Detect which cell encompasses the target text, then output its [x, y] center coordinate. 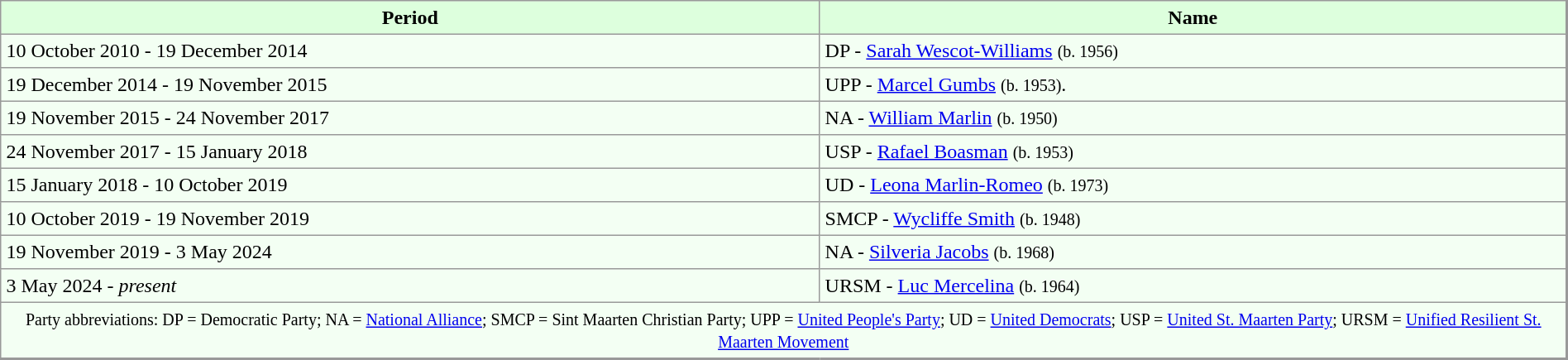
USP - Rafael Boasman (b. 1953) [1193, 151]
19 November 2015 - 24 November 2017 [410, 118]
10 October 2010 - 19 December 2014 [410, 50]
NA - William Marlin (b. 1950) [1193, 118]
NA - Silveria Jacobs (b. 1968) [1193, 252]
24 November 2017 - 15 January 2018 [410, 151]
Period [410, 17]
URSM - Luc Mercelina (b. 1964) [1193, 286]
3 May 2024 - present [410, 286]
UPP - Marcel Gumbs (b. 1953). [1193, 84]
DP - Sarah Wescot-Williams (b. 1956) [1193, 50]
15 January 2018 - 10 October 2019 [410, 185]
10 October 2019 - 19 November 2019 [410, 218]
UD - Leona Marlin-Romeo (b. 1973) [1193, 185]
19 December 2014 - 19 November 2015 [410, 84]
SMCP - Wycliffe Smith (b. 1948) [1193, 218]
Name [1193, 17]
19 November 2019 - 3 May 2024 [410, 252]
